Locate the cell with the specified text and output its [x, y] center coordinate. 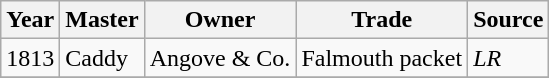
Owner [220, 20]
Trade [382, 20]
Caddy [102, 58]
Source [508, 20]
Falmouth packet [382, 58]
LR [508, 58]
Master [102, 20]
Year [30, 20]
Angove & Co. [220, 58]
1813 [30, 58]
